Extract the (X, Y) coordinate from the center of the cell holding the provided text.  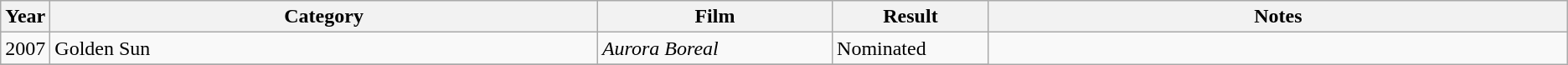
Category (324, 17)
Year (25, 17)
Notes (1278, 17)
Aurora Boreal (714, 48)
Nominated (911, 48)
2007 (25, 48)
Golden Sun (324, 48)
Film (714, 17)
Result (911, 17)
